Provide the [x, y] coordinate of the cell's center where the given text is located.  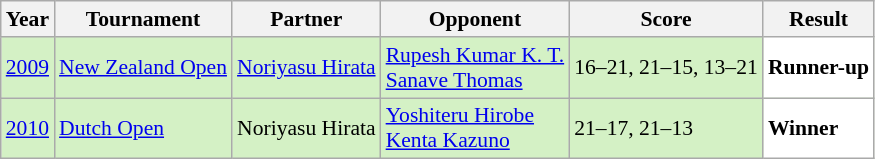
Dutch Open [143, 128]
Score [666, 19]
Winner [818, 128]
2010 [28, 128]
16–21, 21–15, 13–21 [666, 68]
Tournament [143, 19]
Opponent [476, 19]
Rupesh Kumar K. T. Sanave Thomas [476, 68]
Result [818, 19]
Year [28, 19]
2009 [28, 68]
New Zealand Open [143, 68]
Yoshiteru Hirobe Kenta Kazuno [476, 128]
21–17, 21–13 [666, 128]
Runner-up [818, 68]
Partner [306, 19]
